Return the [X, Y] coordinate for the center point of the cell that contains the specified text.  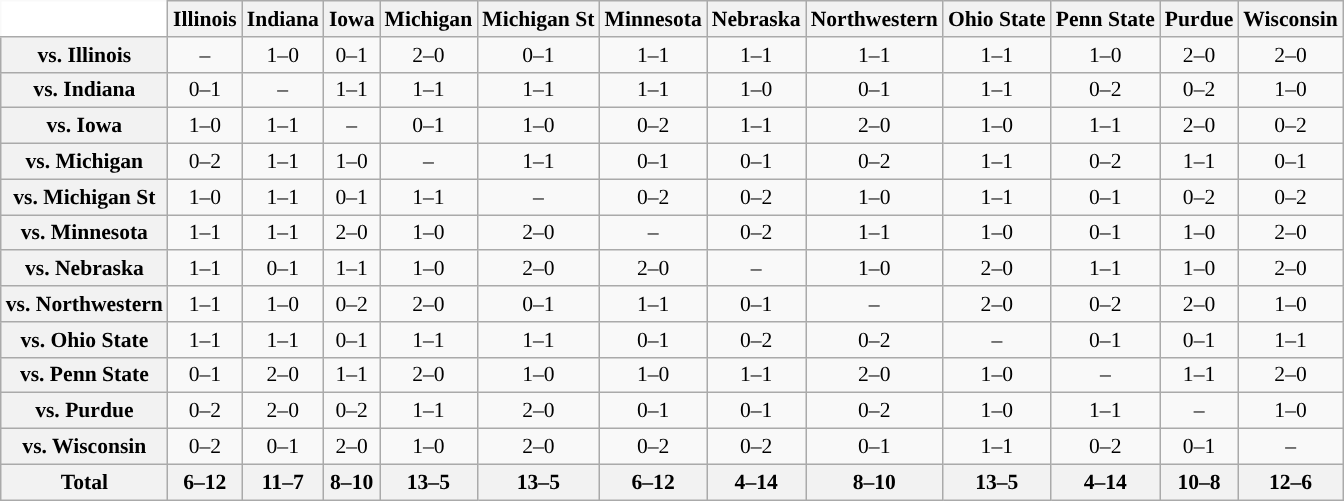
vs. Illinois [84, 55]
10–8 [1199, 482]
vs. Penn State [84, 375]
Total [84, 482]
Indiana [283, 19]
Iowa [352, 19]
vs. Nebraska [84, 269]
vs. Northwestern [84, 304]
vs. Indiana [84, 90]
Michigan St [538, 19]
Penn State [1106, 19]
11–7 [283, 482]
Minnesota [652, 19]
vs. Minnesota [84, 233]
Ohio State [997, 19]
Michigan [429, 19]
12–6 [1290, 482]
vs. Michigan [84, 162]
Wisconsin [1290, 19]
vs. Iowa [84, 126]
vs. Michigan St [84, 197]
vs. Ohio State [84, 340]
Purdue [1199, 19]
vs. Purdue [84, 411]
Illinois [205, 19]
vs. Wisconsin [84, 447]
Nebraska [756, 19]
Northwestern [874, 19]
